Determine the [X, Y] coordinate at the center of the cell enclosing the given text.  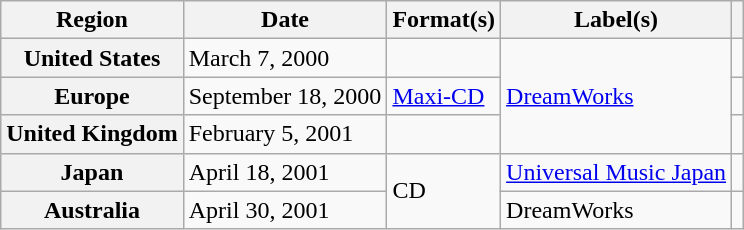
April 30, 2001 [285, 210]
March 7, 2000 [285, 58]
September 18, 2000 [285, 96]
Europe [92, 96]
United Kingdom [92, 134]
Date [285, 20]
April 18, 2001 [285, 172]
Label(s) [616, 20]
Japan [92, 172]
United States [92, 58]
Australia [92, 210]
CD [444, 191]
Maxi-CD [444, 96]
Format(s) [444, 20]
February 5, 2001 [285, 134]
Universal Music Japan [616, 172]
Region [92, 20]
